Pinpoint the cell where the given text exists, returning its [x, y] midpoint coordinate. 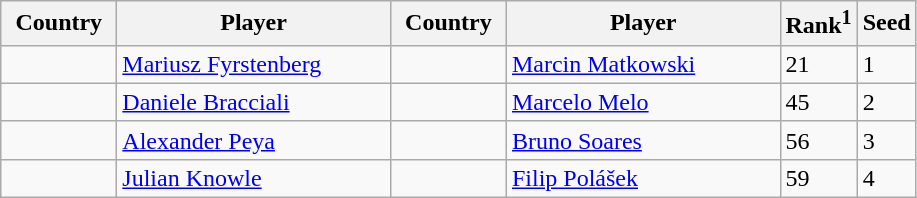
4 [886, 178]
Rank1 [818, 24]
56 [818, 140]
59 [818, 178]
Julian Knowle [254, 178]
Bruno Soares [643, 140]
21 [818, 64]
Filip Polášek [643, 178]
Mariusz Fyrstenberg [254, 64]
Seed [886, 24]
3 [886, 140]
Daniele Bracciali [254, 102]
Marcin Matkowski [643, 64]
Marcelo Melo [643, 102]
45 [818, 102]
Alexander Peya [254, 140]
1 [886, 64]
2 [886, 102]
